From the cell containing the given text, extract its center point as [x, y] coordinate. 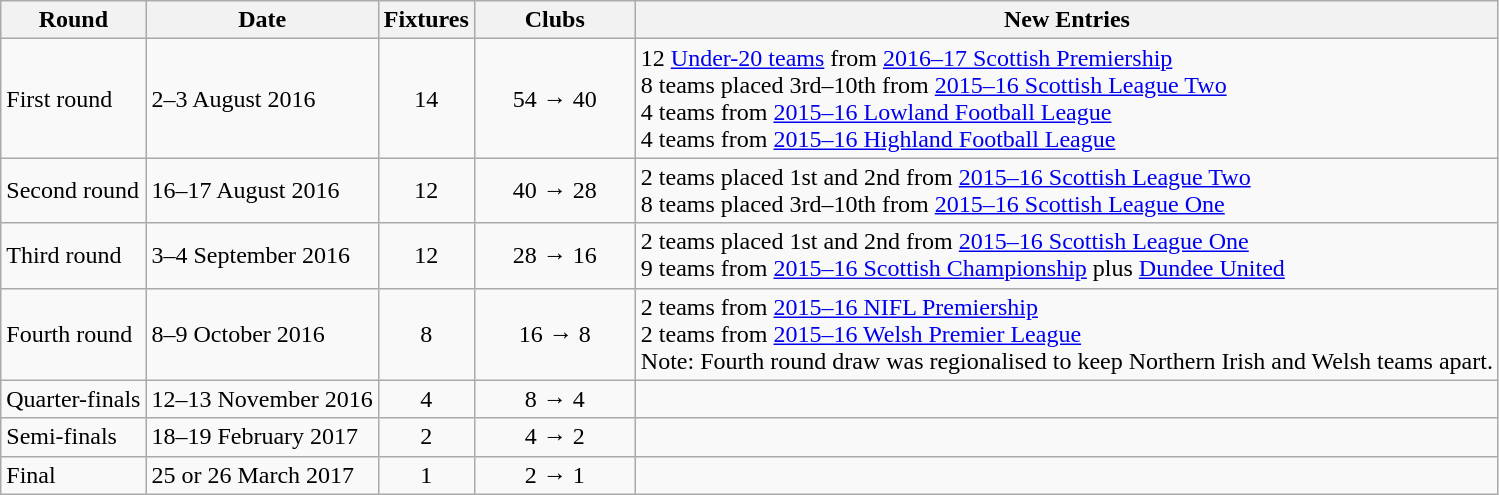
2 → 1 [554, 475]
Clubs [554, 20]
Semi-finals [74, 437]
Date [262, 20]
12–13 November 2016 [262, 399]
Fixtures [426, 20]
Quarter-finals [74, 399]
2 teams placed 1st and 2nd from 2015–16 Scottish League Two 8 teams placed 3rd–10th from 2015–16 Scottish League One [1066, 190]
3–4 September 2016 [262, 256]
First round [74, 98]
4 → 2 [554, 437]
25 or 26 March 2017 [262, 475]
8–9 October 2016 [262, 334]
2–3 August 2016 [262, 98]
16–17 August 2016 [262, 190]
Final [74, 475]
4 [426, 399]
New Entries [1066, 20]
Fourth round [74, 334]
18–19 February 2017 [262, 437]
8 [426, 334]
14 [426, 98]
Second round [74, 190]
16 → 8 [554, 334]
2 teams placed 1st and 2nd from 2015–16 Scottish League One 9 teams from 2015–16 Scottish Championship plus Dundee United [1066, 256]
1 [426, 475]
54 → 40 [554, 98]
28 → 16 [554, 256]
8 → 4 [554, 399]
Round [74, 20]
40 → 28 [554, 190]
2 [426, 437]
Third round [74, 256]
